From the cell containing the given text, extract its center point as (x, y) coordinate. 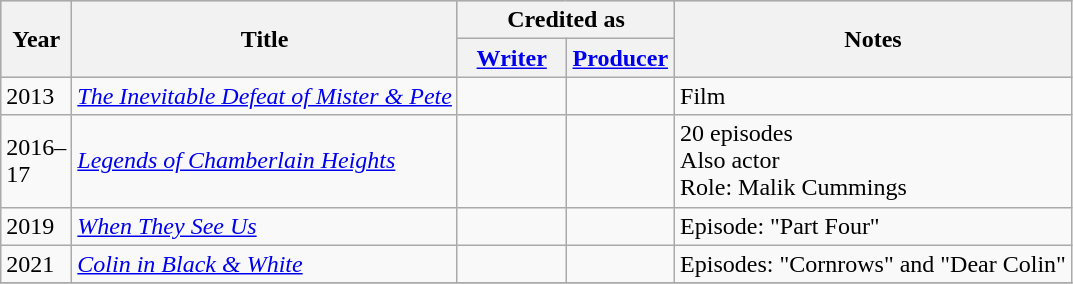
Notes (874, 39)
The Inevitable Defeat of Mister & Pete (265, 96)
Legends of Chamberlain Heights (265, 161)
Film (874, 96)
Colin in Black & White (265, 264)
2021 (36, 264)
Credited as (566, 20)
20 episodesAlso actorRole: Malik Cummings (874, 161)
Episodes: "Cornrows" and "Dear Colin" (874, 264)
When They See Us (265, 226)
Title (265, 39)
2016–17 (36, 161)
Producer (620, 58)
2019 (36, 226)
Episode: "Part Four" (874, 226)
Writer (512, 58)
2013 (36, 96)
Year (36, 39)
